Scan for the cell matching the given text and deliver its (x, y) coordinate at center. 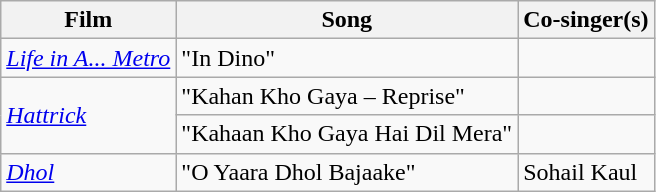
"Kahaan Kho Gaya Hai Dil Mera" (347, 134)
Co-singer(s) (586, 20)
Life in A... Metro (88, 58)
"O Yaara Dhol Bajaake" (347, 172)
Dhol (88, 172)
Film (88, 20)
"Kahan Kho Gaya – Reprise" (347, 96)
"In Dino" (347, 58)
Sohail Kaul (586, 172)
Song (347, 20)
Hattrick (88, 115)
